Determine the (X, Y) coordinate at the center of the cell enclosing the given text.  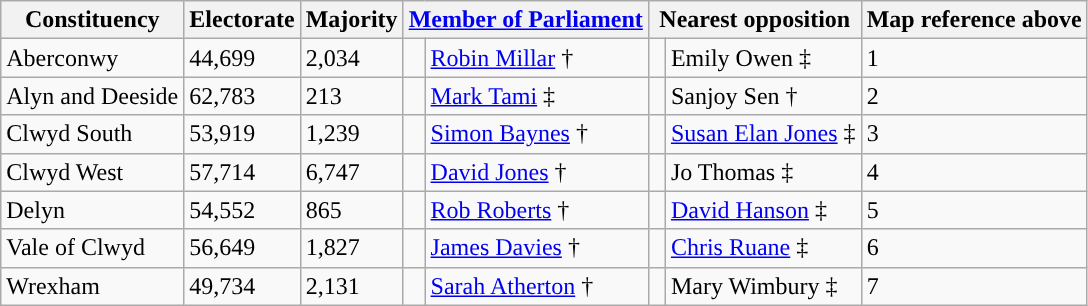
865 (352, 210)
Majority (352, 20)
Map reference above (974, 20)
Delyn (92, 210)
6,747 (352, 172)
57,714 (242, 172)
6 (974, 248)
Aberconwy (92, 58)
2,131 (352, 286)
1,239 (352, 134)
Rob Roberts † (536, 210)
Wrexham (92, 286)
56,649 (242, 248)
3 (974, 134)
Nearest opposition (754, 20)
Robin Millar † (536, 58)
Clwyd South (92, 134)
4 (974, 172)
1 (974, 58)
Vale of Clwyd (92, 248)
David Hanson ‡ (763, 210)
2 (974, 96)
Member of Parliament (526, 20)
Constituency (92, 20)
Emily Owen ‡ (763, 58)
Sanjoy Sen † (763, 96)
James Davies † (536, 248)
Susan Elan Jones ‡ (763, 134)
Sarah Atherton † (536, 286)
Mark Tami ‡ (536, 96)
213 (352, 96)
44,699 (242, 58)
7 (974, 286)
Simon Baynes † (536, 134)
Chris Ruane ‡ (763, 248)
David Jones † (536, 172)
5 (974, 210)
62,783 (242, 96)
Clwyd West (92, 172)
Alyn and Deeside (92, 96)
1,827 (352, 248)
Electorate (242, 20)
49,734 (242, 286)
53,919 (242, 134)
Mary Wimbury ‡ (763, 286)
Jo Thomas ‡ (763, 172)
54,552 (242, 210)
2,034 (352, 58)
